Capture the cell that displays the provided text and extract its (x, y) central coordinate. 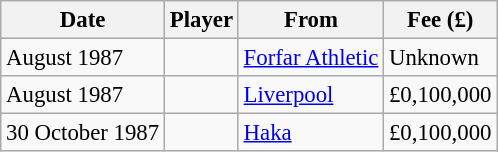
From (310, 20)
Fee (£) (440, 20)
Date (83, 20)
Liverpool (310, 95)
30 October 1987 (83, 133)
Haka (310, 133)
Player (201, 20)
Forfar Athletic (310, 58)
Unknown (440, 58)
